Determine the (X, Y) coordinate at the center of the cell enclosing the given text.  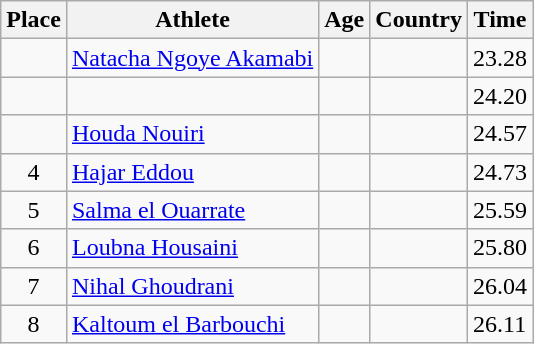
26.04 (500, 286)
4 (34, 172)
26.11 (500, 324)
Hajar Eddou (192, 172)
23.28 (500, 58)
Nihal Ghoudrani (192, 286)
24.57 (500, 134)
Country (419, 20)
6 (34, 248)
Age (344, 20)
24.20 (500, 96)
7 (34, 286)
25.80 (500, 248)
Time (500, 20)
5 (34, 210)
Salma el Ouarrate (192, 210)
Kaltoum el Barbouchi (192, 324)
24.73 (500, 172)
Houda Nouiri (192, 134)
25.59 (500, 210)
Loubna Housaini (192, 248)
Natacha Ngoye Akamabi (192, 58)
8 (34, 324)
Athlete (192, 20)
Place (34, 20)
